Scan for the cell matching the given text and deliver its (X, Y) coordinate at center. 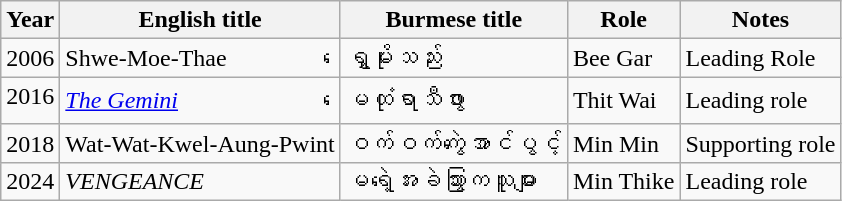
VENGEANCE (200, 181)
ဝက်ဝက်ကွဲအောင်ပွင့် (454, 143)
မေထုံရာသီဖွား (454, 101)
Notes (760, 20)
မရဲ့အေးခဲသွားကြသူများ (454, 181)
Wat-Wat-Kwel-Aung-Pwint (200, 143)
2024 (30, 181)
2006 (30, 58)
Leading Role (760, 58)
Year (30, 20)
Min Thike (624, 181)
ရွှေမိုးသည်း (454, 58)
Burmese title (454, 20)
The Gemini (200, 101)
2016 (30, 101)
Shwe-Moe-Thae (200, 58)
Bee Gar (624, 58)
Role (624, 20)
English title (200, 20)
2018 (30, 143)
Supporting role (760, 143)
Min Min (624, 143)
Thit Wai (624, 101)
